Provide the [x, y] coordinate of the cell's center where the given text is located.  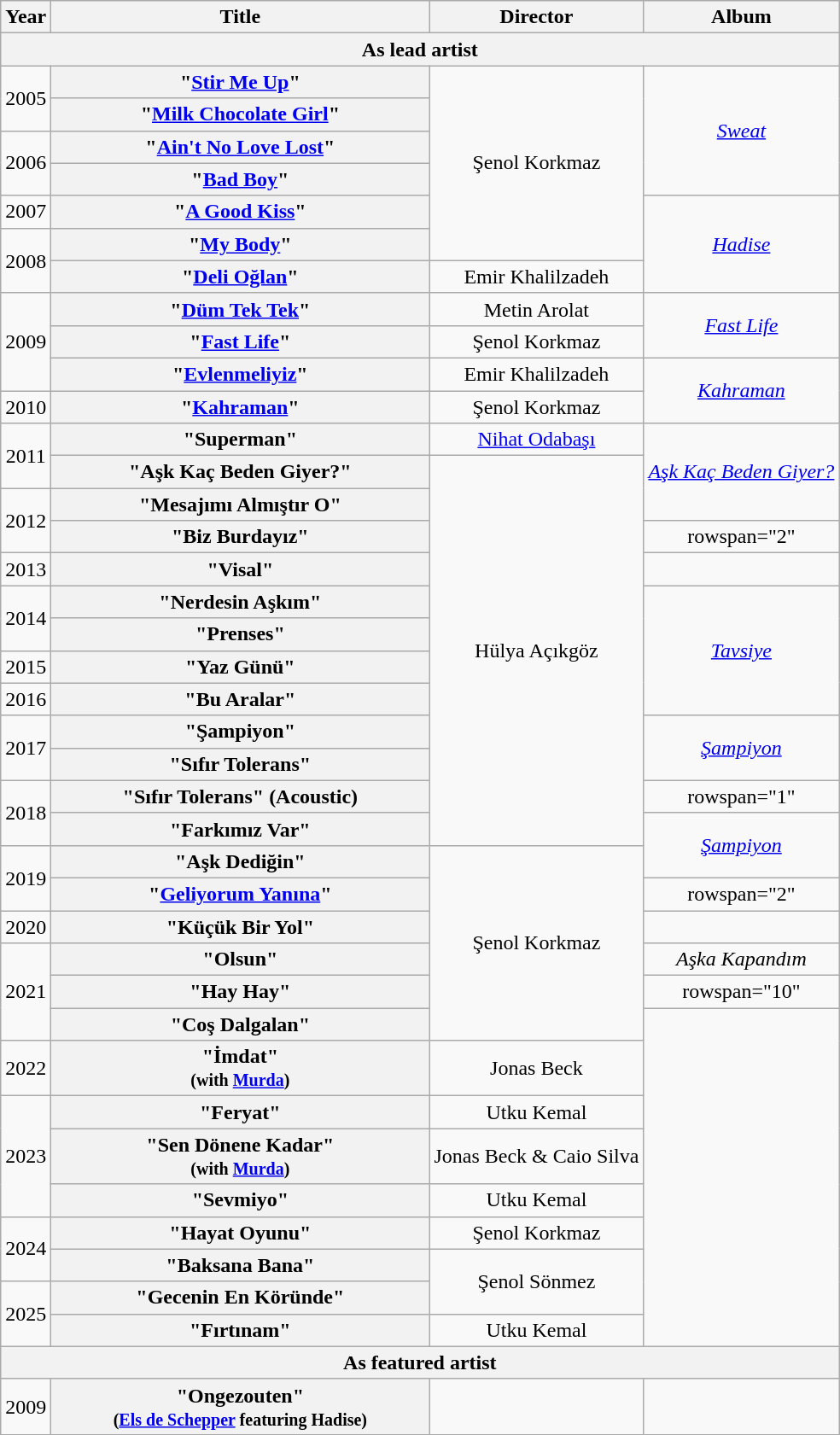
2020 [26, 926]
"Hayat Oyunu" [241, 1233]
"Farkımız Var" [241, 829]
2007 [26, 212]
Şenol Sönmez [536, 1281]
"Visal" [241, 569]
2015 [26, 667]
"Fırtınam" [241, 1330]
"Ongezouten"(Els de Schepper featuring Hadise) [241, 1407]
"Sıfır Tolerans" (Acoustic) [241, 796]
"Yaz Günü" [241, 667]
2021 [26, 992]
"Olsun" [241, 960]
"Mesajımı Almıştır O" [241, 505]
"Düm Tek Tek" [241, 309]
2008 [26, 260]
"Superman" [241, 440]
"Sıfır Tolerans" [241, 764]
"Coş Dalgalan" [241, 1024]
Tavsiye [741, 650]
"Geliyorum Yanına" [241, 894]
"Milk Chocolate Girl" [241, 114]
Jonas Beck & Caio Silva [536, 1156]
2017 [26, 748]
rowspan="10" [741, 992]
Kahraman [741, 390]
2010 [26, 407]
2022 [26, 1069]
"Küçük Bir Yol" [241, 926]
"Kahraman" [241, 407]
Aşka Kapandım [741, 960]
"Şampiyon" [241, 732]
"Evlenmeliyiz" [241, 374]
2006 [26, 163]
2018 [26, 813]
"Bu Aralar" [241, 699]
"Sevmiyo" [241, 1200]
2019 [26, 878]
"Bad Boy" [241, 179]
"Ain't No Love Lost" [241, 147]
Hülya Açıkgöz [536, 650]
Fast Life [741, 325]
"Aşk Kaç Beden Giyer?" [241, 472]
2016 [26, 699]
Aşk Kaç Beden Giyer? [741, 472]
Title [241, 17]
"Stir Me Up" [241, 82]
"Biz Burdayız" [241, 537]
"İmdat"(with Murda) [241, 1069]
2023 [26, 1156]
"Fast Life" [241, 341]
2013 [26, 569]
2025 [26, 1314]
"Sen Dönene Kadar"(with Murda) [241, 1156]
"Aşk Dediğin" [241, 861]
"Baksana Bana" [241, 1265]
Nihat Odabaşı [536, 440]
"Deli Oğlan" [241, 277]
2005 [26, 98]
"A Good Kiss" [241, 212]
2011 [26, 456]
"Gecenin En Köründe" [241, 1298]
"Feryat" [241, 1112]
rowspan="1" [741, 796]
Sweat [741, 131]
"My Body" [241, 244]
As featured artist [420, 1362]
As lead artist [420, 50]
"Nerdesin Aşkım" [241, 602]
2024 [26, 1249]
2014 [26, 618]
Director [536, 17]
Album [741, 17]
Hadise [741, 244]
Jonas Beck [536, 1069]
"Prenses" [241, 634]
"Hay Hay" [241, 992]
Metin Arolat [536, 309]
2012 [26, 521]
Year [26, 17]
